Scan for the cell matching the given text and deliver its [x, y] coordinate at center. 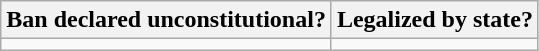
Ban declared unconstitutional? [166, 20]
Legalized by state? [434, 20]
